Detect which cell encompasses the target text, then output its (x, y) center coordinate. 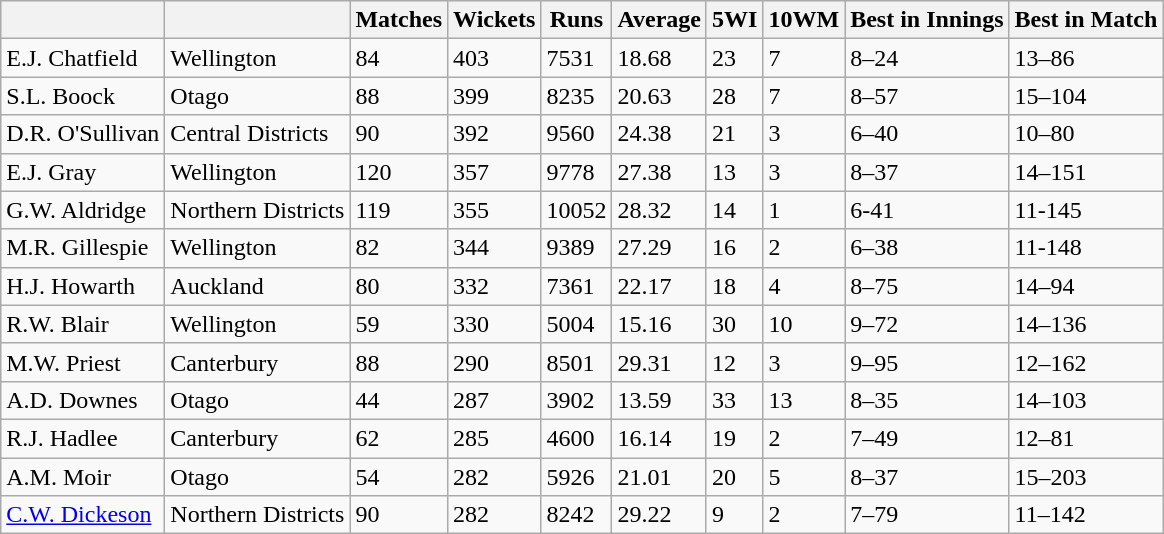
10–80 (1086, 134)
11–142 (1086, 515)
15–203 (1086, 477)
3902 (576, 400)
9–95 (927, 362)
287 (494, 400)
30 (734, 324)
S.L. Boock (83, 96)
Runs (576, 20)
84 (399, 58)
18.68 (660, 58)
14–136 (1086, 324)
290 (494, 362)
Best in Match (1086, 20)
11-145 (1086, 210)
8–24 (927, 58)
16 (734, 248)
8242 (576, 515)
59 (399, 324)
12 (734, 362)
27.29 (660, 248)
44 (399, 400)
H.J. Howarth (83, 286)
14–94 (1086, 286)
82 (399, 248)
Matches (399, 20)
10WM (804, 20)
5WI (734, 20)
20.63 (660, 96)
119 (399, 210)
8235 (576, 96)
R.J. Hadlee (83, 438)
23 (734, 58)
D.R. O'Sullivan (83, 134)
24.38 (660, 134)
33 (734, 400)
7–49 (927, 438)
8–57 (927, 96)
5926 (576, 477)
5 (804, 477)
6–38 (927, 248)
12–162 (1086, 362)
21 (734, 134)
19 (734, 438)
Central Districts (258, 134)
8501 (576, 362)
20 (734, 477)
10052 (576, 210)
7531 (576, 58)
28 (734, 96)
9560 (576, 134)
R.W. Blair (83, 324)
E.J. Gray (83, 172)
M.R. Gillespie (83, 248)
16.14 (660, 438)
14–103 (1086, 400)
120 (399, 172)
18 (734, 286)
Average (660, 20)
4 (804, 286)
E.J. Chatfield (83, 58)
62 (399, 438)
8–35 (927, 400)
9778 (576, 172)
Auckland (258, 286)
403 (494, 58)
21.01 (660, 477)
355 (494, 210)
13.59 (660, 400)
14–151 (1086, 172)
14 (734, 210)
9–72 (927, 324)
80 (399, 286)
Best in Innings (927, 20)
G.W. Aldridge (83, 210)
A.M. Moir (83, 477)
Wickets (494, 20)
A.D. Downes (83, 400)
399 (494, 96)
12–81 (1086, 438)
13–86 (1086, 58)
29.31 (660, 362)
10 (804, 324)
4600 (576, 438)
15.16 (660, 324)
C.W. Dickeson (83, 515)
5004 (576, 324)
330 (494, 324)
22.17 (660, 286)
7–79 (927, 515)
1 (804, 210)
344 (494, 248)
332 (494, 286)
27.38 (660, 172)
7361 (576, 286)
54 (399, 477)
6–40 (927, 134)
6-41 (927, 210)
8–75 (927, 286)
392 (494, 134)
285 (494, 438)
28.32 (660, 210)
9389 (576, 248)
9 (734, 515)
M.W. Priest (83, 362)
15–104 (1086, 96)
11-148 (1086, 248)
357 (494, 172)
29.22 (660, 515)
